Output the [x, y] coordinate of the center of the cell containing the given text.  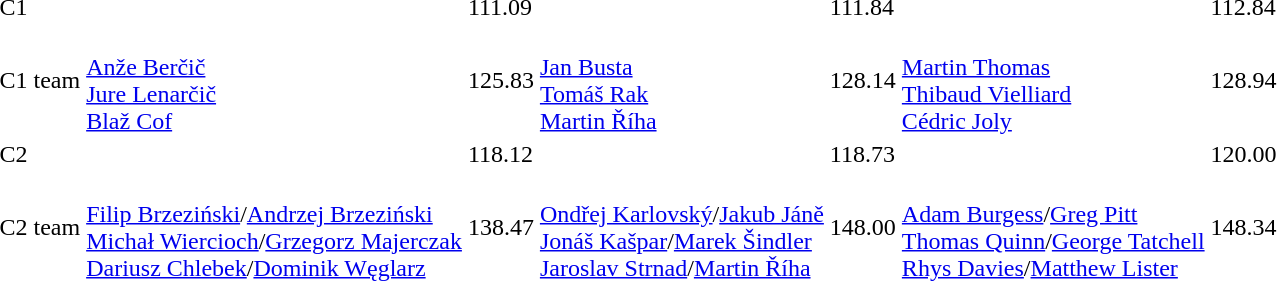
Martin ThomasThibaud VielliardCédric Joly [1053, 80]
118.12 [500, 154]
Jan BustaTomáš RakMartin Říha [682, 80]
118.73 [862, 154]
Anže BerčičJure LenarčičBlaž Cof [274, 80]
128.14 [862, 80]
125.83 [500, 80]
